Find where the given text appears and provide that cell's center as (X, Y) coordinate. 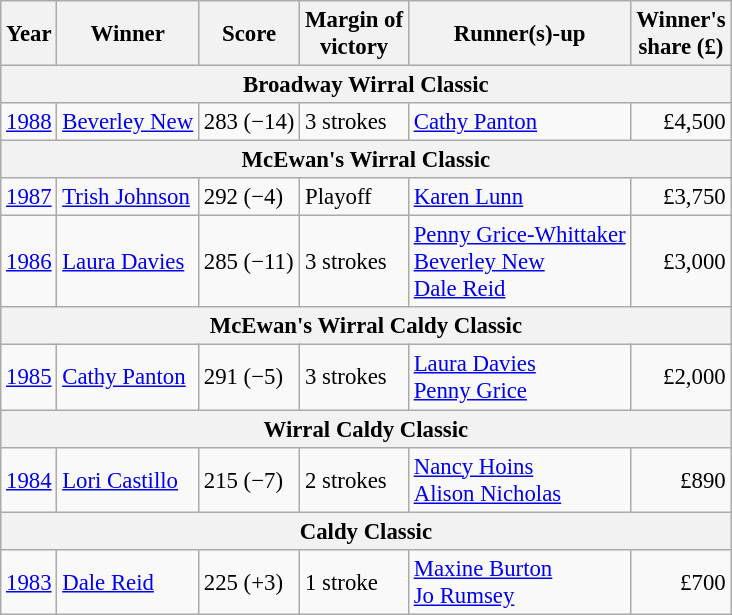
Playoff (354, 197)
McEwan's Wirral Caldy Classic (366, 327)
Beverley New (128, 122)
Margin ofvictory (354, 34)
291 (−5) (248, 378)
283 (−14) (248, 122)
Year (29, 34)
Winner (128, 34)
£890 (681, 480)
1987 (29, 197)
£4,500 (681, 122)
292 (−4) (248, 197)
1986 (29, 262)
1 stroke (354, 582)
£700 (681, 582)
Penny Grice-Whittaker Beverley New Dale Reid (520, 262)
Karen Lunn (520, 197)
1984 (29, 480)
£2,000 (681, 378)
Nancy Hoins Alison Nicholas (520, 480)
Winner'sshare (£) (681, 34)
Wirral Caldy Classic (366, 429)
Broadway Wirral Classic (366, 85)
Runner(s)-up (520, 34)
1985 (29, 378)
Trish Johnson (128, 197)
Laura Davies Penny Grice (520, 378)
285 (−11) (248, 262)
£3,000 (681, 262)
225 (+3) (248, 582)
Dale Reid (128, 582)
2 strokes (354, 480)
McEwan's Wirral Classic (366, 160)
£3,750 (681, 197)
215 (−7) (248, 480)
1988 (29, 122)
Maxine Burton Jo Rumsey (520, 582)
Lori Castillo (128, 480)
1983 (29, 582)
Laura Davies (128, 262)
Score (248, 34)
Caldy Classic (366, 531)
